Find where the given text appears and provide that cell's center as [X, Y] coordinate. 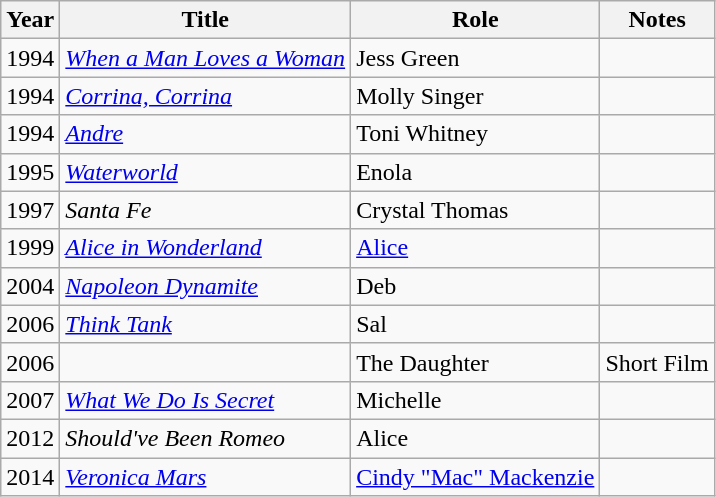
Toni Whitney [476, 134]
Title [206, 20]
Waterworld [206, 172]
When a Man Loves a Woman [206, 58]
Cindy "Mac" Mackenzie [476, 477]
Alice in Wonderland [206, 248]
2012 [30, 438]
2007 [30, 400]
1997 [30, 210]
Should've Been Romeo [206, 438]
2004 [30, 286]
Molly Singer [476, 96]
The Daughter [476, 362]
Think Tank [206, 324]
1995 [30, 172]
Veronica Mars [206, 477]
What We Do Is Secret [206, 400]
Short Film [657, 362]
Crystal Thomas [476, 210]
Napoleon Dynamite [206, 286]
Deb [476, 286]
2014 [30, 477]
Santa Fe [206, 210]
Michelle [476, 400]
1999 [30, 248]
Jess Green [476, 58]
Year [30, 20]
Role [476, 20]
Sal [476, 324]
Andre [206, 134]
Corrina, Corrina [206, 96]
Notes [657, 20]
Enola [476, 172]
